Return the [x, y] coordinate for the center point of the cell that contains the specified text.  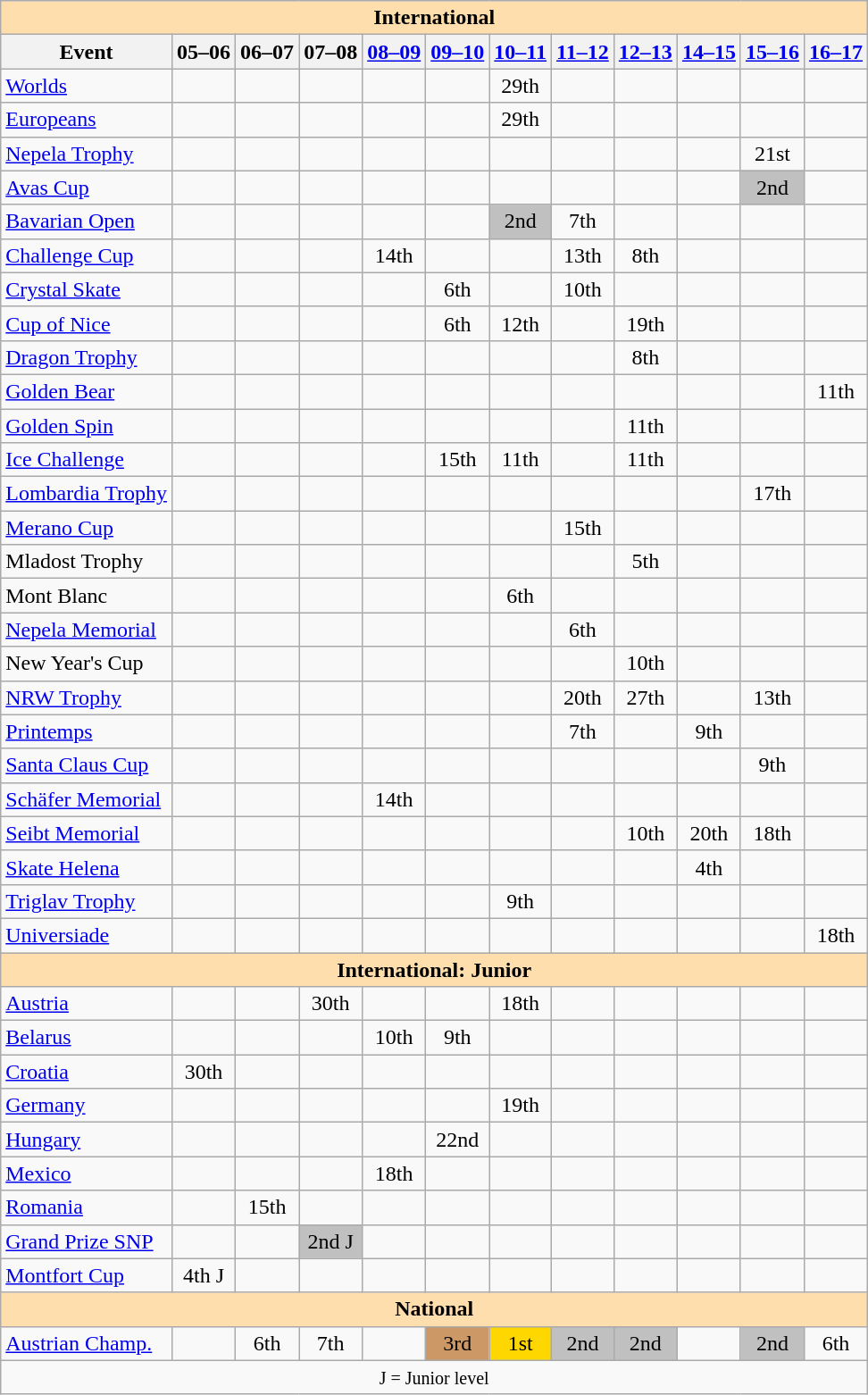
09–10 [457, 52]
International [434, 18]
05–06 [204, 52]
21st [772, 154]
16–17 [836, 52]
Grand Prize SNP [87, 1241]
08–09 [395, 52]
14–15 [709, 52]
Dragon Trophy [87, 357]
Nepela Trophy [87, 154]
Universiade [87, 935]
Seibt Memorial [87, 833]
Belarus [87, 1038]
Croatia [87, 1072]
NRW Trophy [87, 697]
4th [709, 867]
Germany [87, 1106]
J = Junior level [434, 1377]
2nd J [330, 1241]
National [434, 1309]
Mladost Trophy [87, 562]
07–08 [330, 52]
Schäfer Memorial [87, 799]
Triglav Trophy [87, 901]
12–13 [645, 52]
Hungary [87, 1140]
Worlds [87, 86]
Avas Cup [87, 188]
Challenge Cup [87, 255]
5th [645, 562]
Romania [87, 1207]
Lombardia Trophy [87, 494]
Skate Helena [87, 867]
10–11 [521, 52]
Montfort Cup [87, 1275]
Merano Cup [87, 528]
Crystal Skate [87, 289]
Europeans [87, 120]
06–07 [268, 52]
3rd [457, 1343]
Austria [87, 1004]
Golden Spin [87, 426]
Ice Challenge [87, 460]
Nepela Memorial [87, 630]
International: Junior [434, 969]
4th J [204, 1275]
Event [87, 52]
Austrian Champ. [87, 1343]
12th [521, 323]
Mont Blanc [87, 596]
1st [521, 1343]
27th [645, 697]
11–12 [583, 52]
Printemps [87, 731]
17th [772, 494]
22nd [457, 1140]
Santa Claus Cup [87, 765]
Mexico [87, 1174]
New Year's Cup [87, 664]
15–16 [772, 52]
Golden Bear [87, 391]
Bavarian Open [87, 221]
Cup of Nice [87, 323]
